Output the (x, y) coordinate of the center of the cell containing the given text.  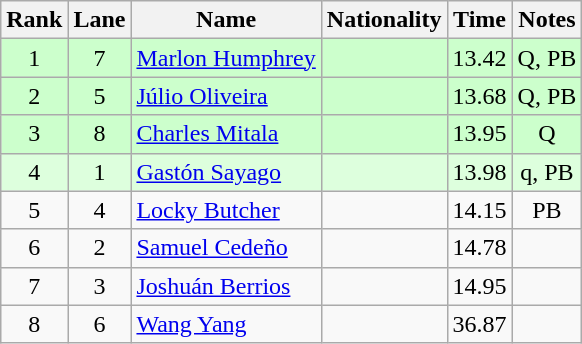
14.78 (480, 248)
Gastón Sayago (226, 172)
Rank (34, 20)
Júlio Oliveira (226, 96)
13.98 (480, 172)
Locky Butcher (226, 210)
Charles Mitala (226, 134)
q, PB (547, 172)
Notes (547, 20)
Marlon Humphrey (226, 58)
Samuel Cedeño (226, 248)
PB (547, 210)
Nationality (384, 20)
Q (547, 134)
36.87 (480, 324)
Joshuán Berrios (226, 286)
13.68 (480, 96)
13.95 (480, 134)
Lane (100, 20)
13.42 (480, 58)
Name (226, 20)
14.95 (480, 286)
14.15 (480, 210)
Time (480, 20)
Wang Yang (226, 324)
